Find where the given text appears and provide that cell's center as (x, y) coordinate. 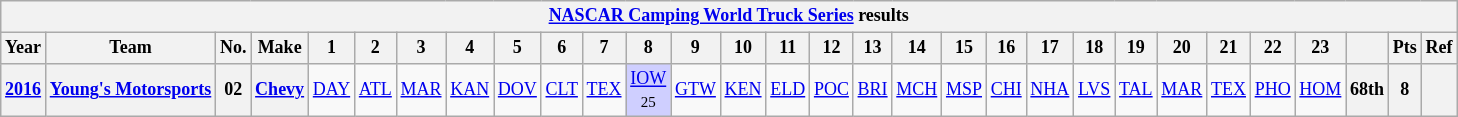
4 (470, 48)
16 (1006, 48)
DAY (331, 90)
20 (1182, 48)
02 (234, 90)
NASCAR Camping World Truck Series results (729, 16)
22 (1272, 48)
14 (917, 48)
Young's Motorsports (130, 90)
HOM (1320, 90)
12 (832, 48)
CHI (1006, 90)
Year (24, 48)
9 (696, 48)
No. (234, 48)
Pts (1404, 48)
ATL (375, 90)
BRI (872, 90)
POC (832, 90)
1 (331, 48)
ELD (788, 90)
NHA (1050, 90)
CLT (562, 90)
Make (280, 48)
PHO (1272, 90)
18 (1094, 48)
GTW (696, 90)
IOW25 (648, 90)
2 (375, 48)
7 (604, 48)
15 (964, 48)
11 (788, 48)
2016 (24, 90)
5 (518, 48)
MSP (964, 90)
6 (562, 48)
KAN (470, 90)
23 (1320, 48)
DOV (518, 90)
MCH (917, 90)
17 (1050, 48)
Chevy (280, 90)
68th (1368, 90)
21 (1229, 48)
LVS (1094, 90)
3 (421, 48)
Ref (1439, 48)
KEN (743, 90)
10 (743, 48)
TAL (1136, 90)
Team (130, 48)
19 (1136, 48)
13 (872, 48)
